From the cell containing the given text, extract its center point as (X, Y) coordinate. 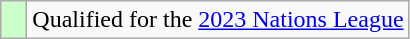
Qualified for the 2023 Nations League (218, 20)
